Return the [x, y] coordinate for the center point of the cell that contains the specified text.  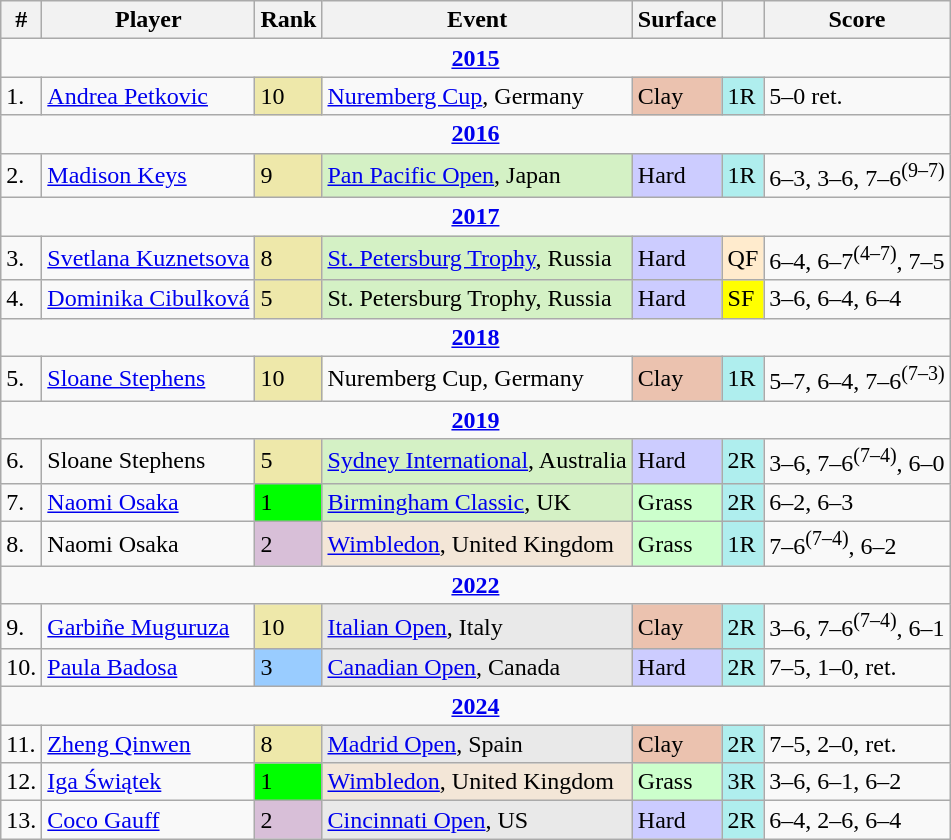
Player [148, 20]
Event [477, 20]
3–6, 7–6(7–4), 6–0 [857, 462]
2. [22, 176]
Madison Keys [148, 176]
5–7, 6–4, 7–6(7–3) [857, 378]
Surface [677, 20]
4. [22, 299]
Birmingham Classic, UK [477, 502]
SF [743, 299]
Dominika Cibulková [148, 299]
Rank [288, 20]
Canadian Open, Canada [477, 668]
Score [857, 20]
Zheng Qinwen [148, 744]
6–3, 3–6, 7–6(9–7) [857, 176]
Iga Świątek [148, 782]
2018 [476, 337]
Paula Badosa [148, 668]
6–4, 6–7(4–7), 7–5 [857, 258]
8. [22, 544]
QF [743, 258]
3 [288, 668]
Cincinnati Open, US [477, 820]
Madrid Open, Spain [477, 744]
2017 [476, 217]
6–4, 2–6, 6–4 [857, 820]
7. [22, 502]
12. [22, 782]
Svetlana Kuznetsova [148, 258]
Pan Pacific Open, Japan [477, 176]
3. [22, 258]
Sydney International, Australia [477, 462]
6. [22, 462]
2015 [476, 58]
7–6(7–4), 6–2 [857, 544]
6–2, 6–3 [857, 502]
1. [22, 96]
13. [22, 820]
9 [288, 176]
10. [22, 668]
5. [22, 378]
7–5, 1–0, ret. [857, 668]
# [22, 20]
2024 [476, 706]
Italian Open, Italy [477, 626]
Coco Gauff [148, 820]
7–5, 2–0, ret. [857, 744]
11. [22, 744]
Garbiñe Muguruza [148, 626]
2019 [476, 420]
3–6, 6–1, 6–2 [857, 782]
3R [743, 782]
2016 [476, 134]
3–6, 6–4, 6–4 [857, 299]
9. [22, 626]
5–0 ret. [857, 96]
Andrea Petkovic [148, 96]
3–6, 7–6(7–4), 6–1 [857, 626]
2022 [476, 585]
